Scan for the cell matching the given text and deliver its [X, Y] coordinate at center. 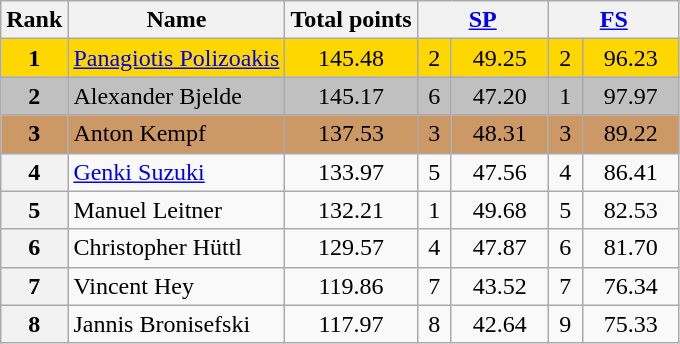
43.52 [500, 286]
117.97 [351, 324]
47.20 [500, 96]
81.70 [630, 248]
SP [482, 20]
Genki Suzuki [176, 172]
Christopher Hüttl [176, 248]
97.97 [630, 96]
75.33 [630, 324]
76.34 [630, 286]
Anton Kempf [176, 134]
133.97 [351, 172]
Panagiotis Polizoakis [176, 58]
Alexander Bjelde [176, 96]
49.68 [500, 210]
86.41 [630, 172]
9 [565, 324]
Name [176, 20]
145.48 [351, 58]
89.22 [630, 134]
96.23 [630, 58]
Jannis Bronisefski [176, 324]
48.31 [500, 134]
49.25 [500, 58]
Vincent Hey [176, 286]
Total points [351, 20]
119.86 [351, 286]
137.53 [351, 134]
47.87 [500, 248]
47.56 [500, 172]
42.64 [500, 324]
Manuel Leitner [176, 210]
82.53 [630, 210]
129.57 [351, 248]
Rank [34, 20]
FS [614, 20]
132.21 [351, 210]
145.17 [351, 96]
